Search for the cell housing the specified text and yield its (X, Y) center coordinate. 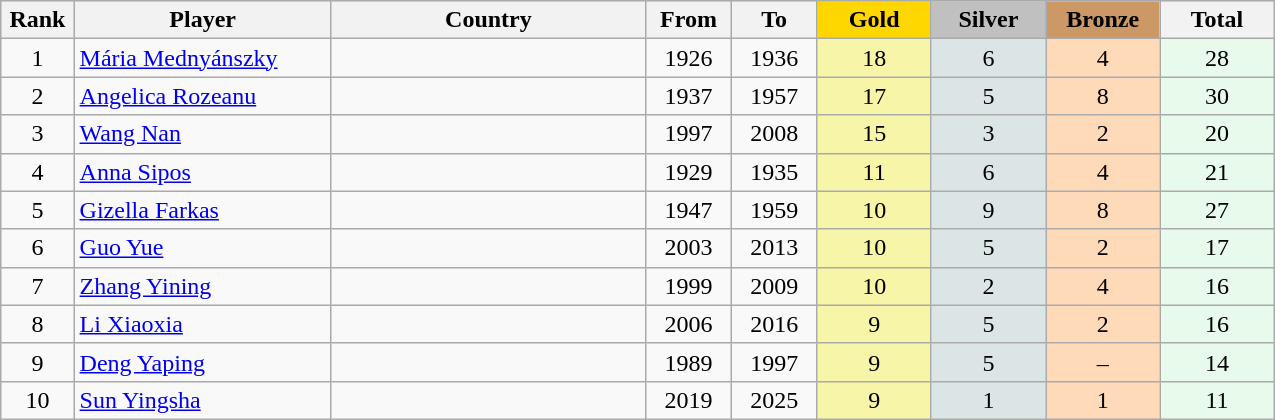
2008 (774, 134)
Gizella Farkas (202, 210)
2025 (774, 400)
Silver (988, 20)
1947 (689, 210)
Deng Yaping (202, 362)
Wang Nan (202, 134)
2013 (774, 248)
– (1103, 362)
Country (488, 20)
15 (874, 134)
1957 (774, 96)
2016 (774, 324)
1929 (689, 172)
2006 (689, 324)
2009 (774, 286)
From (689, 20)
Angelica Rozeanu (202, 96)
18 (874, 58)
Mária Mednyánszky (202, 58)
Guo Yue (202, 248)
Zhang Yining (202, 286)
21 (1217, 172)
1937 (689, 96)
Total (1217, 20)
Rank (38, 20)
1926 (689, 58)
Player (202, 20)
Bronze (1103, 20)
1999 (689, 286)
To (774, 20)
7 (38, 286)
Anna Sipos (202, 172)
1959 (774, 210)
Li Xiaoxia (202, 324)
20 (1217, 134)
14 (1217, 362)
1936 (774, 58)
30 (1217, 96)
27 (1217, 210)
1935 (774, 172)
Gold (874, 20)
2019 (689, 400)
2003 (689, 248)
Sun Yingsha (202, 400)
28 (1217, 58)
1989 (689, 362)
